Search for the cell housing the specified text and yield its [X, Y] center coordinate. 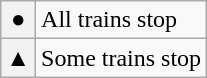
Some trains stop [122, 58]
▲ [18, 58]
All trains stop [122, 20]
● [18, 20]
